From the cell containing the given text, extract its center point as [x, y] coordinate. 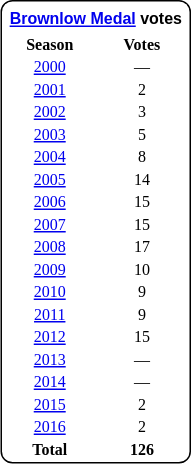
2004 [50, 157]
126 [142, 450]
2000 [50, 67]
2007 [50, 224]
17 [142, 247]
2009 [50, 270]
Total [50, 450]
3 [142, 112]
Season [50, 44]
5 [142, 134]
Brownlow Medal votes [96, 18]
2010 [50, 292]
2008 [50, 247]
10 [142, 270]
2006 [50, 202]
Votes [142, 44]
2015 [50, 404]
2002 [50, 112]
8 [142, 157]
2005 [50, 180]
2012 [50, 337]
2011 [50, 314]
14 [142, 180]
2013 [50, 360]
2001 [50, 90]
2016 [50, 427]
2014 [50, 382]
2003 [50, 134]
